From the cell containing the given text, extract its center point as [X, Y] coordinate. 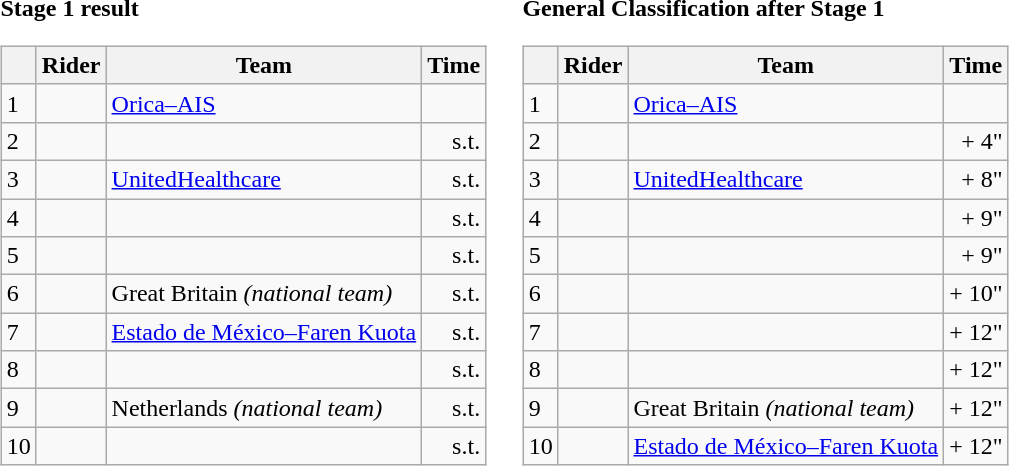
+ 10" [976, 294]
+ 8" [976, 179]
Netherlands (national team) [264, 408]
+ 4" [976, 141]
